Detect which cell encompasses the target text, then output its [X, Y] center coordinate. 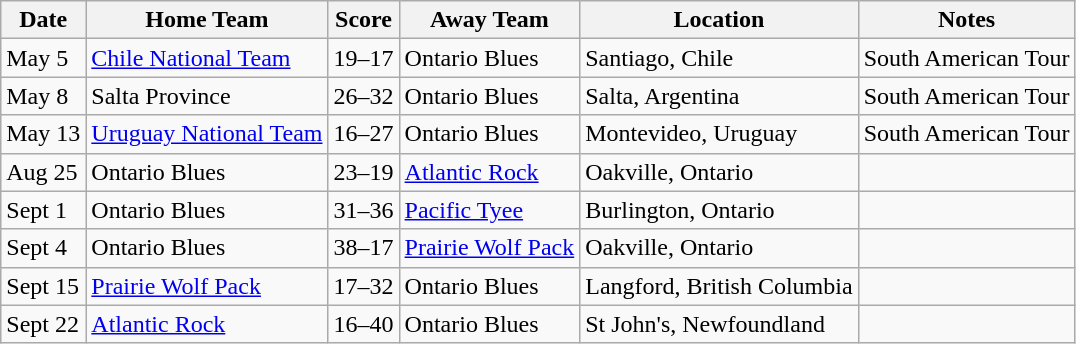
Sept 4 [44, 248]
23–19 [364, 172]
Uruguay National Team [207, 134]
Salta, Argentina [719, 96]
Montevideo, Uruguay [719, 134]
19–17 [364, 58]
17–32 [364, 286]
16–27 [364, 134]
Notes [966, 20]
Pacific Tyee [490, 210]
16–40 [364, 324]
Away Team [490, 20]
Sept 22 [44, 324]
Sept 15 [44, 286]
Langford, British Columbia [719, 286]
Sept 1 [44, 210]
Burlington, Ontario [719, 210]
Score [364, 20]
38–17 [364, 248]
May 13 [44, 134]
Location [719, 20]
Salta Province [207, 96]
31–36 [364, 210]
Home Team [207, 20]
Chile National Team [207, 58]
Date [44, 20]
Aug 25 [44, 172]
May 8 [44, 96]
26–32 [364, 96]
May 5 [44, 58]
Santiago, Chile [719, 58]
St John's, Newfoundland [719, 324]
